Identify which cell holds the provided text, then report its [x, y] central coordinate. 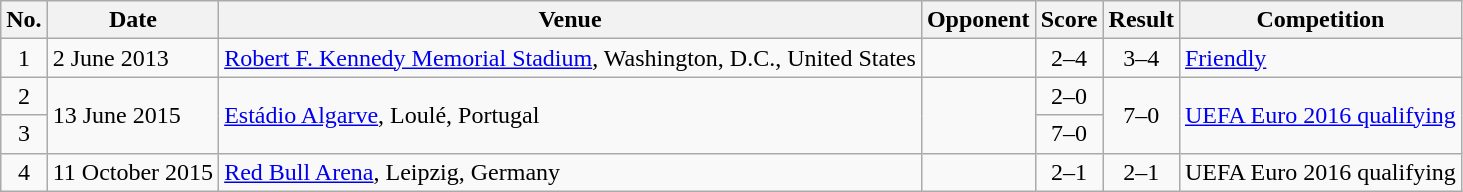
4 [24, 172]
Competition [1320, 20]
Date [132, 20]
3–4 [1141, 58]
Estádio Algarve, Loulé, Portugal [570, 115]
11 October 2015 [132, 172]
2–0 [1069, 96]
2–4 [1069, 58]
Venue [570, 20]
Friendly [1320, 58]
Score [1069, 20]
No. [24, 20]
2 June 2013 [132, 58]
Red Bull Arena, Leipzig, Germany [570, 172]
1 [24, 58]
Result [1141, 20]
2 [24, 96]
13 June 2015 [132, 115]
Opponent [978, 20]
Robert F. Kennedy Memorial Stadium, Washington, D.C., United States [570, 58]
3 [24, 134]
